Capture the cell that displays the provided text and extract its (x, y) central coordinate. 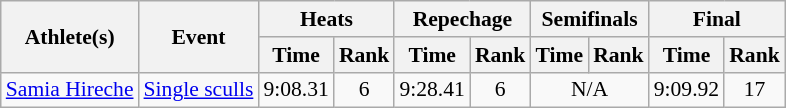
Event (199, 36)
Final (717, 19)
9:09.92 (686, 90)
9:08.31 (296, 90)
Samia Hireche (70, 90)
Repechage (462, 19)
Single sculls (199, 90)
9:28.41 (432, 90)
Athlete(s) (70, 36)
17 (754, 90)
Semifinals (589, 19)
N/A (589, 90)
Heats (326, 19)
